Return (x, y) of the center of cell containing provided text 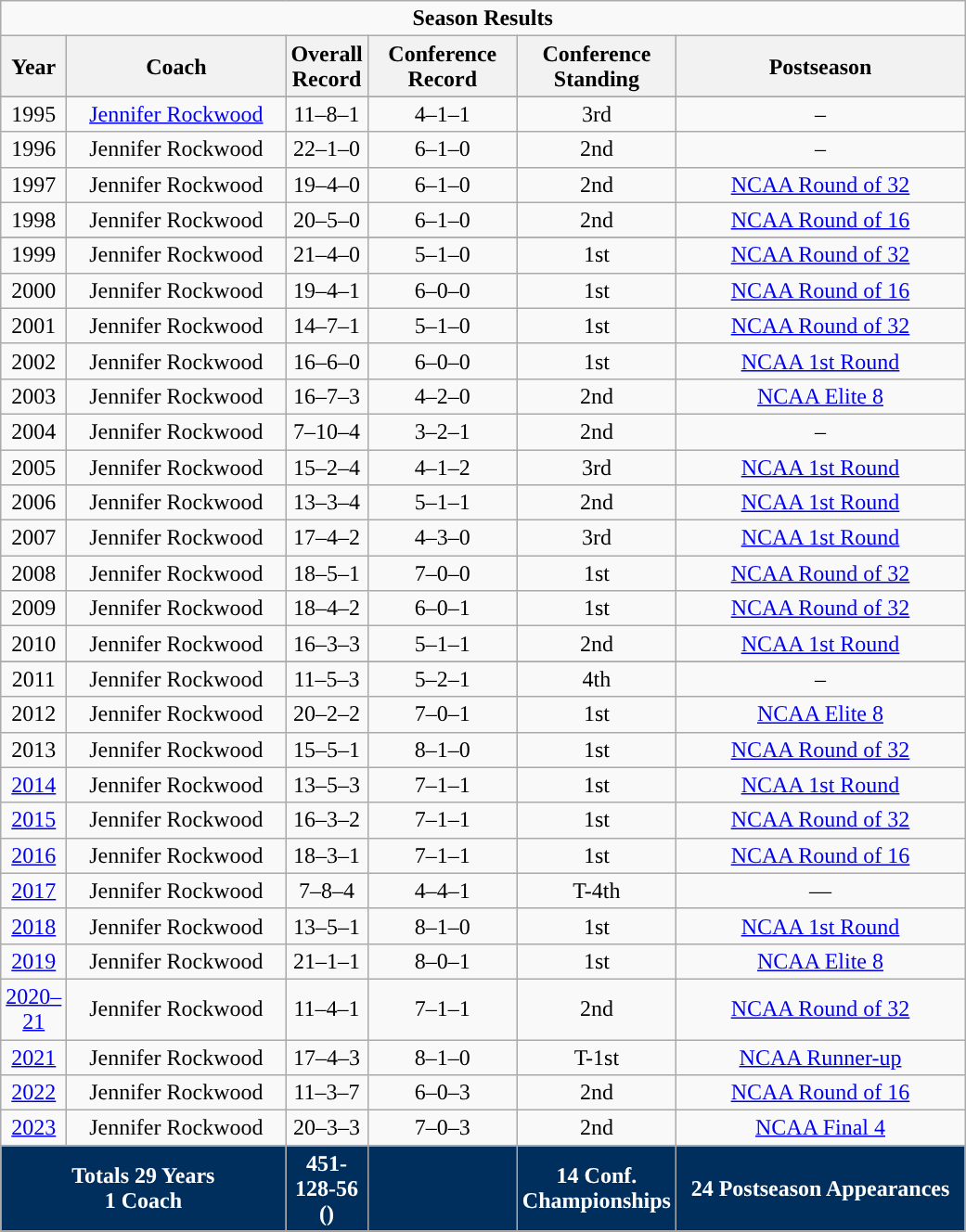
T-1st (596, 1057)
2004 (33, 431)
Conference Standing (596, 67)
2013 (33, 750)
15–5–1 (327, 750)
24 Postseason Appearances (820, 1188)
2009 (33, 609)
8–0–1 (442, 961)
2014 (33, 785)
2011 (33, 679)
2021 (33, 1057)
3–2–1 (442, 431)
2012 (33, 714)
2019 (33, 961)
2023 (33, 1128)
7–8–4 (327, 891)
6–0–3 (442, 1093)
18–3–1 (327, 855)
20–3–3 (327, 1128)
4–1–2 (442, 467)
2020–21 (33, 1009)
7–10–4 (327, 431)
NCAA Final 4 (820, 1128)
2007 (33, 538)
4th (596, 679)
2017 (33, 891)
14–7–1 (327, 326)
NCAA Runner-up (820, 1057)
11–3–7 (327, 1093)
2022 (33, 1093)
7–0–0 (442, 573)
6–0–1 (442, 609)
4–2–0 (442, 396)
14 Conf. Championships (596, 1188)
19–4–0 (327, 185)
Overall Record (327, 67)
2010 (33, 644)
20–2–2 (327, 714)
7–0–1 (442, 714)
11–8–1 (327, 114)
16–3–3 (327, 644)
— (820, 891)
11–5–3 (327, 679)
2000 (33, 290)
1996 (33, 149)
Year (33, 67)
1995 (33, 114)
16–3–2 (327, 820)
Season Results (483, 19)
2003 (33, 396)
1999 (33, 255)
17–4–2 (327, 538)
17–4–3 (327, 1057)
22–1–0 (327, 149)
Postseason (820, 67)
2008 (33, 573)
T-4th (596, 891)
7–0–3 (442, 1128)
1998 (33, 220)
4–3–0 (442, 538)
13–5–1 (327, 926)
Totals 29 Years1 Coach (143, 1188)
2005 (33, 467)
11–4–1 (327, 1009)
4–1–1 (442, 114)
18–4–2 (327, 609)
20–5–0 (327, 220)
2016 (33, 855)
21–4–0 (327, 255)
19–4–1 (327, 290)
2018 (33, 926)
2006 (33, 503)
Conference Record (442, 67)
2015 (33, 820)
Coach (176, 67)
451-128-56 () (327, 1188)
15–2–4 (327, 467)
21–1–1 (327, 961)
13–3–4 (327, 503)
2002 (33, 361)
5–2–1 (442, 679)
2001 (33, 326)
4–4–1 (442, 891)
18–5–1 (327, 573)
16–7–3 (327, 396)
13–5–3 (327, 785)
1997 (33, 185)
16–6–0 (327, 361)
